Provide the [X, Y] coordinate of the cell's center where the given text is located.  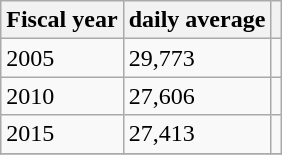
2015 [62, 134]
Fiscal year [62, 20]
27,413 [197, 134]
29,773 [197, 58]
2005 [62, 58]
daily average [197, 20]
2010 [62, 96]
27,606 [197, 96]
